Pinpoint the cell where the given text exists, returning its [X, Y] midpoint coordinate. 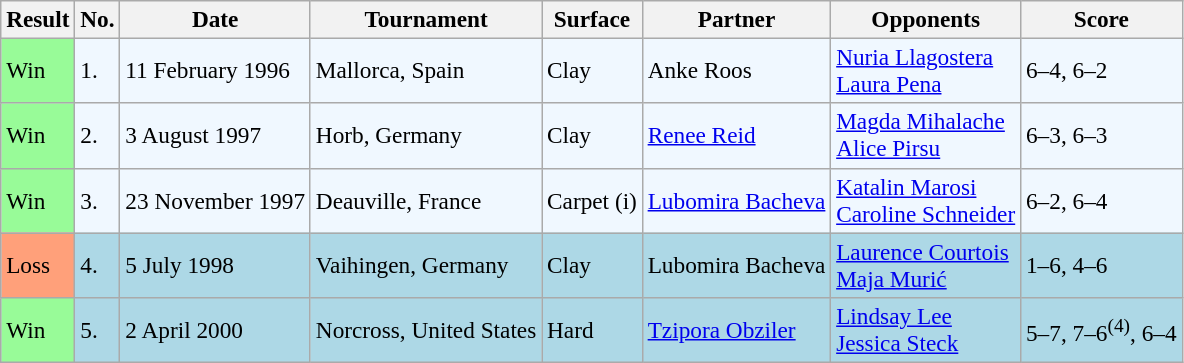
Deauville, France [426, 200]
5 July 1998 [215, 264]
Anke Roos [736, 70]
1–6, 4–6 [1102, 264]
Laurence Courtois Maja Murić [926, 264]
Partner [736, 19]
5–7, 7–6(4), 6–4 [1102, 330]
Surface [592, 19]
No. [98, 19]
5. [98, 330]
Opponents [926, 19]
Katalin Marosi Caroline Schneider [926, 200]
Hard [592, 330]
11 February 1996 [215, 70]
4. [98, 264]
Score [1102, 19]
Result [38, 19]
Vaihingen, Germany [426, 264]
23 November 1997 [215, 200]
Loss [38, 264]
6–2, 6–4 [1102, 200]
Tournament [426, 19]
2 April 2000 [215, 330]
Mallorca, Spain [426, 70]
2. [98, 136]
3 August 1997 [215, 136]
6–3, 6–3 [1102, 136]
Horb, Germany [426, 136]
Norcross, United States [426, 330]
Nuria Llagostera Laura Pena [926, 70]
6–4, 6–2 [1102, 70]
Carpet (i) [592, 200]
1. [98, 70]
Lindsay Lee Jessica Steck [926, 330]
Date [215, 19]
Magda Mihalache Alice Pirsu [926, 136]
Renee Reid [736, 136]
3. [98, 200]
Tzipora Obziler [736, 330]
